Return [x, y] of the center of cell containing provided text 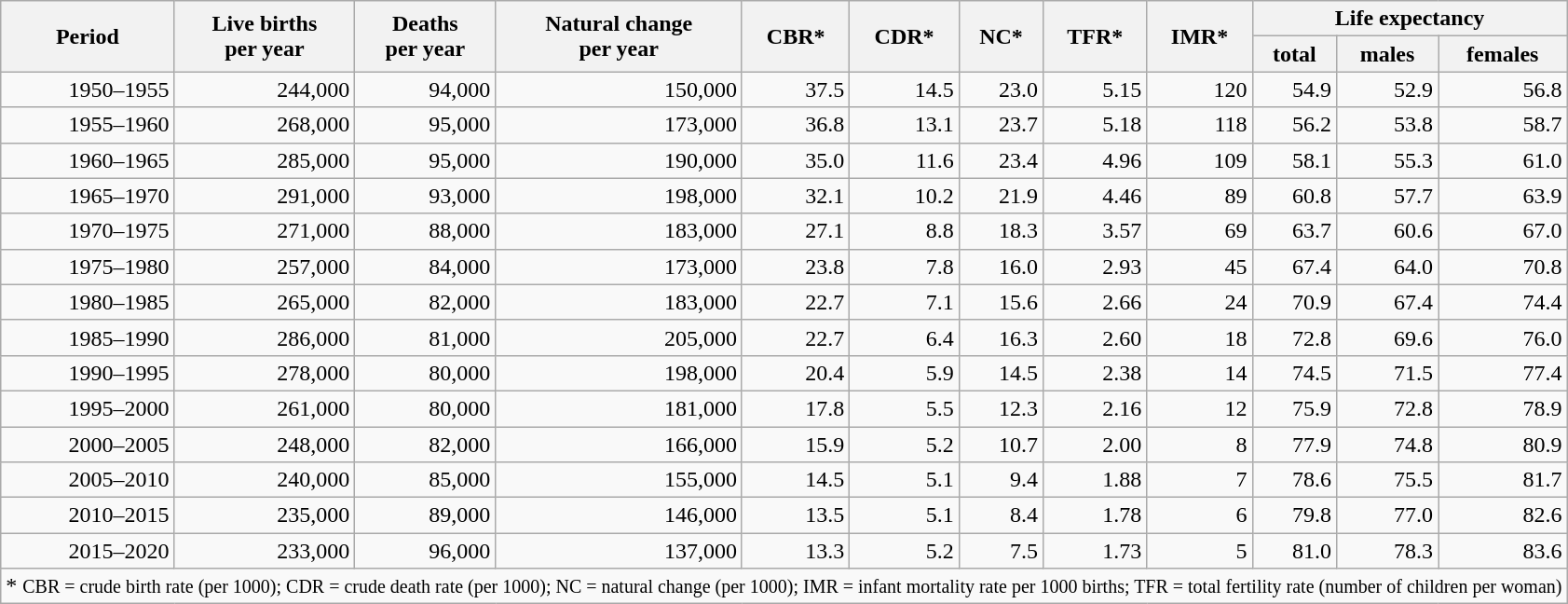
18.3 [1001, 231]
13.1 [904, 125]
5.18 [1096, 125]
54.9 [1294, 89]
120 [1200, 89]
82.6 [1503, 515]
233,000 [265, 551]
5 [1200, 551]
1995–2000 [88, 408]
286,000 [265, 337]
total [1294, 54]
76.0 [1503, 337]
78.6 [1294, 480]
1975–1980 [88, 267]
7 [1200, 480]
12.3 [1001, 408]
females [1503, 54]
males [1386, 54]
268,000 [265, 125]
63.9 [1503, 196]
5.9 [904, 373]
8 [1200, 445]
166,000 [619, 445]
7.8 [904, 267]
5.15 [1096, 89]
80.9 [1503, 445]
21.9 [1001, 196]
2005–2010 [88, 480]
CBR* [796, 36]
4.46 [1096, 196]
77.9 [1294, 445]
240,000 [265, 480]
15.9 [796, 445]
146,000 [619, 515]
Period [88, 36]
244,000 [265, 89]
64.0 [1386, 267]
5.5 [904, 408]
79.8 [1294, 515]
261,000 [265, 408]
63.7 [1294, 231]
27.1 [796, 231]
23.0 [1001, 89]
12 [1200, 408]
Deathsper year [425, 36]
84,000 [425, 267]
2010–2015 [88, 515]
118 [1200, 125]
13.5 [796, 515]
88,000 [425, 231]
3.57 [1096, 231]
Life expectancy [1410, 19]
96,000 [425, 551]
10.2 [904, 196]
58.1 [1294, 160]
14 [1200, 373]
70.8 [1503, 267]
81.0 [1294, 551]
6.4 [904, 337]
75.5 [1386, 480]
205,000 [619, 337]
75.9 [1294, 408]
74.8 [1386, 445]
69 [1200, 231]
1.78 [1096, 515]
71.5 [1386, 373]
1955–1960 [88, 125]
70.9 [1294, 302]
58.7 [1503, 125]
7.1 [904, 302]
23.4 [1001, 160]
37.5 [796, 89]
17.8 [796, 408]
53.8 [1386, 125]
1950–1955 [88, 89]
2015–2020 [88, 551]
2.93 [1096, 267]
81,000 [425, 337]
18 [1200, 337]
61.0 [1503, 160]
6 [1200, 515]
78.3 [1386, 551]
20.4 [796, 373]
8.4 [1001, 515]
57.7 [1386, 196]
1985–1990 [88, 337]
155,000 [619, 480]
89 [1200, 196]
74.4 [1503, 302]
IMR* [1200, 36]
83.6 [1503, 551]
55.3 [1386, 160]
1.73 [1096, 551]
1965–1970 [88, 196]
Live birthsper year [265, 36]
74.5 [1294, 373]
4.96 [1096, 160]
CDR* [904, 36]
15.6 [1001, 302]
45 [1200, 267]
257,000 [265, 267]
248,000 [265, 445]
11.6 [904, 160]
93,000 [425, 196]
24 [1200, 302]
137,000 [619, 551]
7.5 [1001, 551]
2.66 [1096, 302]
Natural changeper year [619, 36]
13.3 [796, 551]
52.9 [1386, 89]
1.88 [1096, 480]
2.38 [1096, 373]
278,000 [265, 373]
150,000 [619, 89]
8.8 [904, 231]
89,000 [425, 515]
77.0 [1386, 515]
2.16 [1096, 408]
85,000 [425, 480]
94,000 [425, 89]
109 [1200, 160]
10.7 [1001, 445]
23.8 [796, 267]
235,000 [265, 515]
9.4 [1001, 480]
2000–2005 [88, 445]
1960–1965 [88, 160]
2.60 [1096, 337]
190,000 [619, 160]
291,000 [265, 196]
1970–1975 [88, 231]
67.0 [1503, 231]
78.9 [1503, 408]
69.6 [1386, 337]
271,000 [265, 231]
16.0 [1001, 267]
1980–1985 [88, 302]
16.3 [1001, 337]
285,000 [265, 160]
35.0 [796, 160]
60.8 [1294, 196]
56.8 [1503, 89]
1990–1995 [88, 373]
2.00 [1096, 445]
60.6 [1386, 231]
77.4 [1503, 373]
NC* [1001, 36]
23.7 [1001, 125]
56.2 [1294, 125]
265,000 [265, 302]
81.7 [1503, 480]
TFR* [1096, 36]
36.8 [796, 125]
32.1 [796, 196]
181,000 [619, 408]
